Detect which cell encompasses the target text, then output its (x, y) center coordinate. 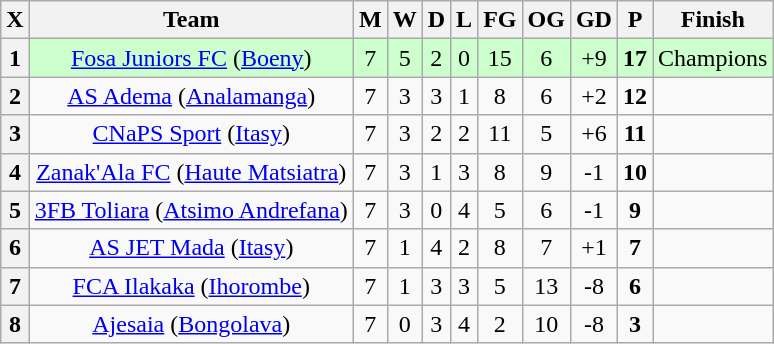
M (370, 20)
Fosa Juniors FC (Boeny) (191, 58)
P (634, 20)
L (464, 20)
Team (191, 20)
15 (500, 58)
17 (634, 58)
+1 (594, 248)
3FB Toliara (Atsimo Andrefana) (191, 210)
W (404, 20)
13 (546, 286)
OG (546, 20)
Ajesaia (Bongolava) (191, 324)
Zanak'Ala FC (Haute Matsiatra) (191, 172)
X (15, 20)
Finish (713, 20)
GD (594, 20)
FCA Ilakaka (Ihorombe) (191, 286)
+2 (594, 96)
+6 (594, 134)
FG (500, 20)
AS JET Mada (Itasy) (191, 248)
+9 (594, 58)
D (436, 20)
Champions (713, 58)
12 (634, 96)
CNaPS Sport (Itasy) (191, 134)
AS Adema (Analamanga) (191, 96)
